Output the (x, y) coordinate of the center of the cell containing the given text.  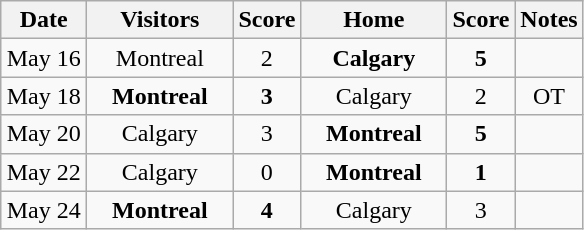
Home (374, 20)
May 22 (44, 172)
Date (44, 20)
May 24 (44, 210)
May 18 (44, 96)
4 (267, 210)
0 (267, 172)
Notes (549, 20)
May 20 (44, 134)
May 16 (44, 58)
1 (481, 172)
OT (549, 96)
Visitors (160, 20)
